Scan for the cell matching the given text and deliver its [x, y] coordinate at center. 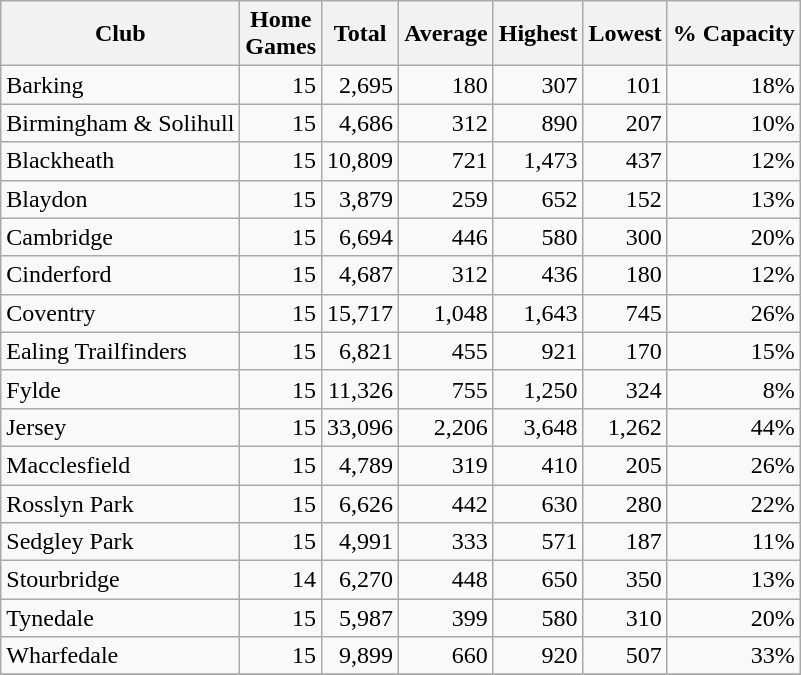
4,686 [360, 123]
Club [120, 34]
Ealing Trailfinders [120, 351]
4,687 [360, 275]
Macclesfield [120, 465]
307 [538, 85]
Blackheath [120, 161]
745 [625, 313]
9,899 [360, 656]
319 [446, 465]
436 [538, 275]
571 [538, 542]
630 [538, 503]
410 [538, 465]
437 [625, 161]
Barking [120, 85]
Rosslyn Park [120, 503]
101 [625, 85]
44% [734, 427]
33,096 [360, 427]
10,809 [360, 161]
890 [538, 123]
Sedgley Park [120, 542]
259 [446, 199]
Birmingham & Solihull [120, 123]
921 [538, 351]
11,326 [360, 389]
14 [281, 580]
Stourbridge [120, 580]
4,789 [360, 465]
3,648 [538, 427]
207 [625, 123]
650 [538, 580]
% Capacity [734, 34]
399 [446, 618]
721 [446, 161]
Blaydon [120, 199]
11% [734, 542]
1,473 [538, 161]
Highest [538, 34]
10% [734, 123]
Cinderford [120, 275]
Fylde [120, 389]
Lowest [625, 34]
920 [538, 656]
4,991 [360, 542]
18% [734, 85]
446 [446, 237]
2,206 [446, 427]
15,717 [360, 313]
6,626 [360, 503]
Coventry [120, 313]
Total [360, 34]
6,821 [360, 351]
1,250 [538, 389]
2,695 [360, 85]
22% [734, 503]
3,879 [360, 199]
152 [625, 199]
448 [446, 580]
1,643 [538, 313]
310 [625, 618]
652 [538, 199]
Average [446, 34]
HomeGames [281, 34]
6,694 [360, 237]
455 [446, 351]
Wharfedale [120, 656]
442 [446, 503]
205 [625, 465]
300 [625, 237]
1,262 [625, 427]
33% [734, 656]
5,987 [360, 618]
187 [625, 542]
350 [625, 580]
8% [734, 389]
170 [625, 351]
15% [734, 351]
755 [446, 389]
324 [625, 389]
333 [446, 542]
Tynedale [120, 618]
1,048 [446, 313]
280 [625, 503]
Jersey [120, 427]
6,270 [360, 580]
660 [446, 656]
Cambridge [120, 237]
507 [625, 656]
